Return [x, y] of the center of cell containing provided text 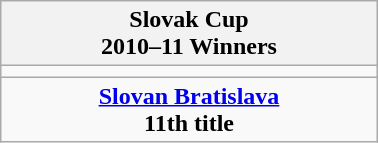
Slovan Bratislava11th title [189, 110]
Slovak Cup 2010–11 Winners [189, 34]
